Identify which cell holds the provided text, then report its [x, y] central coordinate. 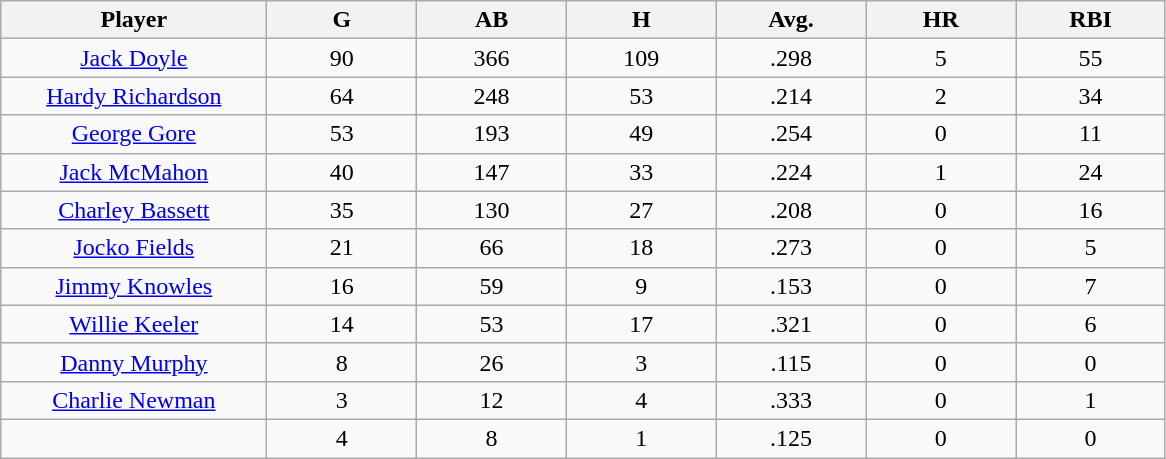
Willie Keeler [134, 324]
.321 [791, 324]
366 [492, 58]
248 [492, 96]
17 [641, 324]
11 [1091, 134]
33 [641, 172]
.153 [791, 286]
90 [342, 58]
147 [492, 172]
18 [641, 248]
.273 [791, 248]
.298 [791, 58]
.224 [791, 172]
21 [342, 248]
H [641, 20]
40 [342, 172]
6 [1091, 324]
59 [492, 286]
34 [1091, 96]
Danny Murphy [134, 362]
Charlie Newman [134, 400]
RBI [1091, 20]
.208 [791, 210]
49 [641, 134]
.333 [791, 400]
2 [941, 96]
Avg. [791, 20]
Hardy Richardson [134, 96]
27 [641, 210]
Jimmy Knowles [134, 286]
Jack McMahon [134, 172]
.214 [791, 96]
.254 [791, 134]
George Gore [134, 134]
HR [941, 20]
AB [492, 20]
64 [342, 96]
26 [492, 362]
12 [492, 400]
G [342, 20]
Jack Doyle [134, 58]
9 [641, 286]
7 [1091, 286]
109 [641, 58]
193 [492, 134]
.125 [791, 438]
Player [134, 20]
130 [492, 210]
66 [492, 248]
24 [1091, 172]
14 [342, 324]
.115 [791, 362]
35 [342, 210]
Jocko Fields [134, 248]
Charley Bassett [134, 210]
55 [1091, 58]
